Output the (X, Y) coordinate of the center of the cell containing the given text.  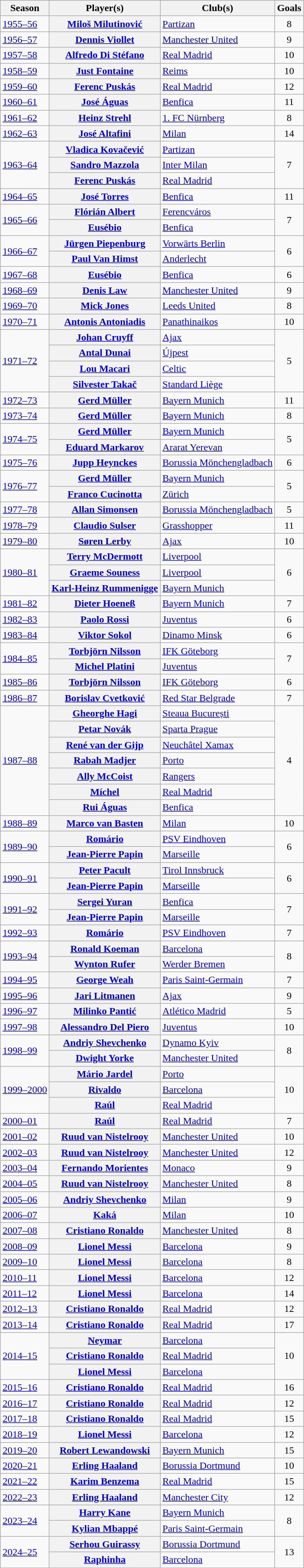
Paolo Rossi (105, 619)
1961–62 (25, 118)
2016–17 (25, 1403)
Petar Novák (105, 729)
Atlético Madrid (217, 1011)
1956–57 (25, 40)
Johan Cruyff (105, 337)
Dwight Yorke (105, 1058)
Player(s) (105, 8)
Michel Platini (105, 666)
4 (289, 761)
Red Star Belgrade (217, 698)
2013–14 (25, 1325)
Season (25, 8)
Celtic (217, 369)
2015–16 (25, 1387)
1973–74 (25, 415)
1966–67 (25, 251)
Zürich (217, 494)
1984–85 (25, 658)
1987–88 (25, 761)
1969–70 (25, 306)
Claudio Sulser (105, 525)
Mário Jardel (105, 1074)
Serhou Guirassy (105, 1544)
Marco van Basten (105, 823)
1978–79 (25, 525)
2019–20 (25, 1450)
Sergei Yuran (105, 901)
Heinz Strehl (105, 118)
1968–69 (25, 290)
2023–24 (25, 1521)
Rabah Madjer (105, 761)
2009–10 (25, 1262)
Antonis Antoniadis (105, 322)
1970–71 (25, 322)
1993–94 (25, 956)
1959–60 (25, 86)
Kaká (105, 1215)
2021–22 (25, 1482)
1. FC Nürnberg (217, 118)
Tirol Innsbruck (217, 870)
José Águas (105, 102)
Anderlecht (217, 259)
Silvester Takač (105, 384)
Peter Pacult (105, 870)
Flórián Albert (105, 212)
Fernando Morientes (105, 1168)
Jari Litmanen (105, 996)
1999–2000 (25, 1090)
René van der Gijp (105, 745)
1960–61 (25, 102)
1967–68 (25, 275)
Werder Bremen (217, 964)
Újpest (217, 353)
1972–73 (25, 400)
Eduard Markarov (105, 447)
1962–63 (25, 133)
2002–03 (25, 1152)
1996–97 (25, 1011)
1980–81 (25, 572)
Terry McDermott (105, 557)
2005–06 (25, 1199)
Karl-Heinz Rummenigge (105, 588)
Dinamo Minsk (217, 635)
Rivaldo (105, 1090)
2006–07 (25, 1215)
Ararat Yerevan (217, 447)
Grasshopper (217, 525)
2024–25 (25, 1552)
1998–99 (25, 1050)
1977–78 (25, 510)
Lou Macari (105, 369)
Míchel (105, 792)
Inter Milan (217, 165)
1990–91 (25, 878)
Gheorghe Hagi (105, 714)
2011–12 (25, 1293)
Søren Lerby (105, 541)
2004–05 (25, 1183)
1981–82 (25, 604)
Jupp Heynckes (105, 463)
1975–76 (25, 463)
Sparta Prague (217, 729)
Steaua București (217, 714)
1955–56 (25, 24)
José Torres (105, 196)
1988–89 (25, 823)
2020–21 (25, 1466)
2012–13 (25, 1309)
Alessandro Del Piero (105, 1027)
Vorwärts Berlin (217, 243)
1964–65 (25, 196)
Graeme Souness (105, 572)
1971–72 (25, 361)
Raphinha (105, 1560)
Monaco (217, 1168)
José Altafini (105, 133)
1995–96 (25, 996)
Paul Van Himst (105, 259)
Mick Jones (105, 306)
Borislav Cvetković (105, 698)
2022–23 (25, 1497)
1974–75 (25, 439)
1965–66 (25, 220)
13 (289, 1552)
Rui Águas (105, 807)
Ally McCoist (105, 776)
Panathinaikos (217, 322)
1963–64 (25, 165)
Denis Law (105, 290)
Miloš Milutinović (105, 24)
Reims (217, 71)
1982–83 (25, 619)
1994–95 (25, 980)
Manchester City (217, 1497)
Harry Kane (105, 1513)
1997–98 (25, 1027)
Leeds United (217, 306)
Goals (289, 8)
2010–11 (25, 1278)
2001–02 (25, 1136)
Alfredo Di Stéfano (105, 55)
1983–84 (25, 635)
16 (289, 1387)
Karim Benzema (105, 1482)
Ferencváros (217, 212)
Dynamo Kyiv (217, 1043)
1957–58 (25, 55)
Allan Simonsen (105, 510)
Franco Cucinotta (105, 494)
Sandro Mazzola (105, 165)
Neuchâtel Xamax (217, 745)
2007–08 (25, 1231)
Robert Lewandowski (105, 1450)
Rangers (217, 776)
Standard Liège (217, 384)
1989–90 (25, 847)
1991–92 (25, 909)
Ronald Koeman (105, 948)
Dennis Viollet (105, 40)
Jürgen Piepenburg (105, 243)
2003–04 (25, 1168)
2018–19 (25, 1434)
17 (289, 1325)
2014–15 (25, 1356)
1958–59 (25, 71)
2000–01 (25, 1121)
Antal Dunai (105, 353)
Wynton Rufer (105, 964)
1976–77 (25, 486)
2008–09 (25, 1246)
1992–93 (25, 933)
Club(s) (217, 8)
2017–18 (25, 1419)
Kylian Mbappé (105, 1528)
Milinko Pantić (105, 1011)
Dieter Hoeneß (105, 604)
George Weah (105, 980)
Vladica Kovačević (105, 149)
Just Fontaine (105, 71)
Viktor Sokol (105, 635)
1979–80 (25, 541)
Neymar (105, 1340)
1985–86 (25, 682)
1986–87 (25, 698)
